Provide the (X, Y) coordinate of the cell's center where the given text is located.  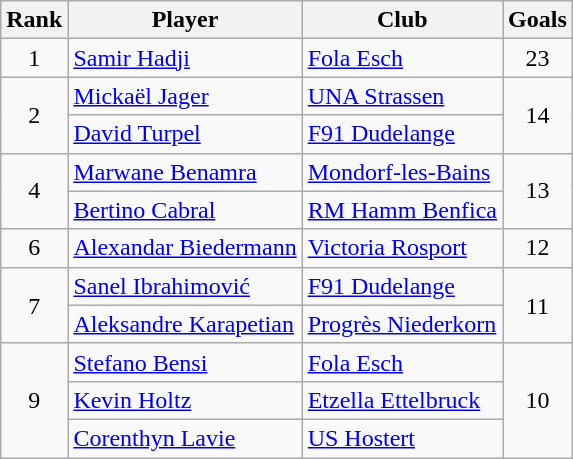
Progrès Niederkorn (402, 324)
Rank (34, 20)
9 (34, 400)
14 (538, 115)
Kevin Holtz (185, 400)
13 (538, 191)
7 (34, 305)
Victoria Rosport (402, 248)
12 (538, 248)
Aleksandre Karapetian (185, 324)
Mondorf-les-Bains (402, 172)
RM Hamm Benfica (402, 210)
Stefano Bensi (185, 362)
Alexandar Biedermann (185, 248)
2 (34, 115)
11 (538, 305)
US Hostert (402, 438)
Mickaël Jager (185, 96)
Marwane Benamra (185, 172)
23 (538, 58)
Club (402, 20)
4 (34, 191)
Bertino Cabral (185, 210)
Sanel Ibrahimović (185, 286)
1 (34, 58)
Etzella Ettelbruck (402, 400)
Corenthyn Lavie (185, 438)
Goals (538, 20)
10 (538, 400)
6 (34, 248)
Player (185, 20)
UNA Strassen (402, 96)
David Turpel (185, 134)
Samir Hadji (185, 58)
